Return the [x, y] coordinate for the center point of the cell that contains the specified text.  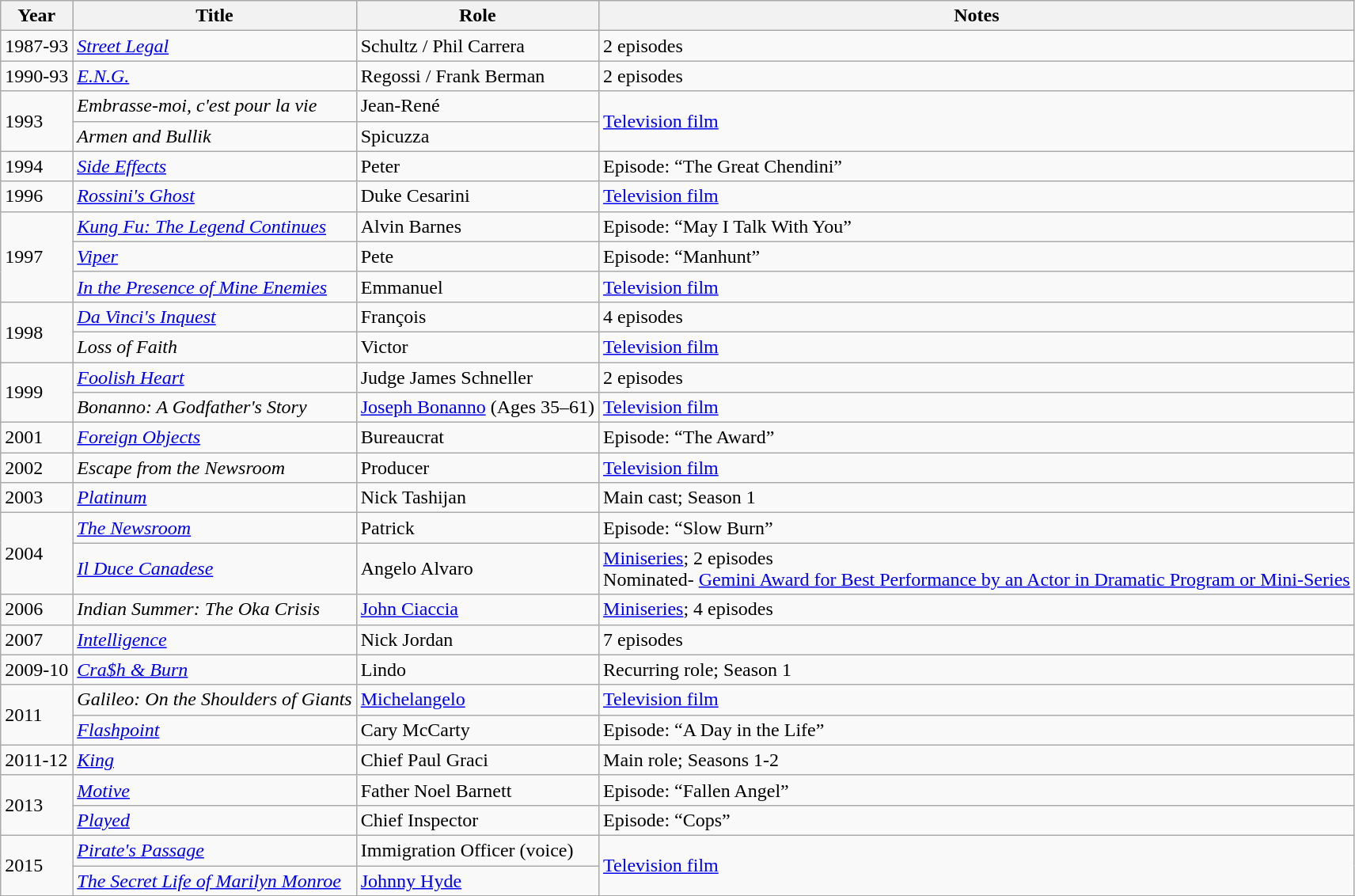
1994 [36, 166]
Peter [477, 166]
1993 [36, 121]
Victor [477, 347]
Nick Tashijan [477, 498]
2004 [36, 554]
Armen and Bullik [214, 136]
Nick Jordan [477, 640]
Episode: “A Day in the Life” [977, 730]
7 episodes [977, 640]
2013 [36, 805]
2001 [36, 438]
Indian Summer: The Oka Crisis [214, 609]
Title [214, 16]
Recurring role; Season 1 [977, 670]
Cary McCarty [477, 730]
Episode: “Cops” [977, 820]
2003 [36, 498]
François [477, 317]
Cra$h & Burn [214, 670]
2006 [36, 609]
Il Duce Canadese [214, 568]
Main cast; Season 1 [977, 498]
1996 [36, 196]
E.N.G. [214, 76]
Foreign Objects [214, 438]
Viper [214, 256]
Loss of Faith [214, 347]
Regossi / Frank Berman [477, 76]
King [214, 760]
2009-10 [36, 670]
Judge James Schneller [477, 378]
2007 [36, 640]
Flashpoint [214, 730]
Year [36, 16]
John Ciaccia [477, 609]
Spicuzza [477, 136]
Producer [477, 468]
The Secret Life of Marilyn Monroe [214, 881]
Angelo Alvaro [477, 568]
Role [477, 16]
Played [214, 820]
Galileo: On the Shoulders of Giants [214, 700]
Schultz / Phil Carrera [477, 46]
1999 [36, 393]
Duke Cesarini [477, 196]
Embrasse-moi, c'est pour la vie [214, 106]
1987-93 [36, 46]
Joseph Bonanno (Ages 35–61) [477, 408]
Father Noel Barnett [477, 790]
Episode: “Manhunt” [977, 256]
Motive [214, 790]
In the Presence of Mine Enemies [214, 287]
Episode: “Fallen Angel” [977, 790]
Jean-René [477, 106]
Chief Paul Graci [477, 760]
4 episodes [977, 317]
Emmanuel [477, 287]
Episode: “The Great Chendini” [977, 166]
1998 [36, 332]
Kung Fu: The Legend Continues [214, 226]
Alvin Barnes [477, 226]
2002 [36, 468]
Bureaucrat [477, 438]
Immigration Officer (voice) [477, 850]
Intelligence [214, 640]
2011 [36, 715]
Foolish Heart [214, 378]
The Newsroom [214, 528]
Platinum [214, 498]
Main role; Seasons 1-2 [977, 760]
2011-12 [36, 760]
Michelangelo [477, 700]
Street Legal [214, 46]
Rossini's Ghost [214, 196]
Miniseries; 2 episodesNominated- Gemini Award for Best Performance by an Actor in Dramatic Program or Mini-Series [977, 568]
Pirate's Passage [214, 850]
2015 [36, 865]
Patrick [477, 528]
Lindo [477, 670]
Episode: “May I Talk With You” [977, 226]
Pete [477, 256]
Escape from the Newsroom [214, 468]
Episode: “Slow Burn” [977, 528]
Side Effects [214, 166]
1997 [36, 256]
Da Vinci's Inquest [214, 317]
Johnny Hyde [477, 881]
Notes [977, 16]
Miniseries; 4 episodes [977, 609]
1990-93 [36, 76]
Chief Inspector [477, 820]
Bonanno: A Godfather's Story [214, 408]
Episode: “The Award” [977, 438]
